Scan for the cell matching the given text and deliver its [X, Y] coordinate at center. 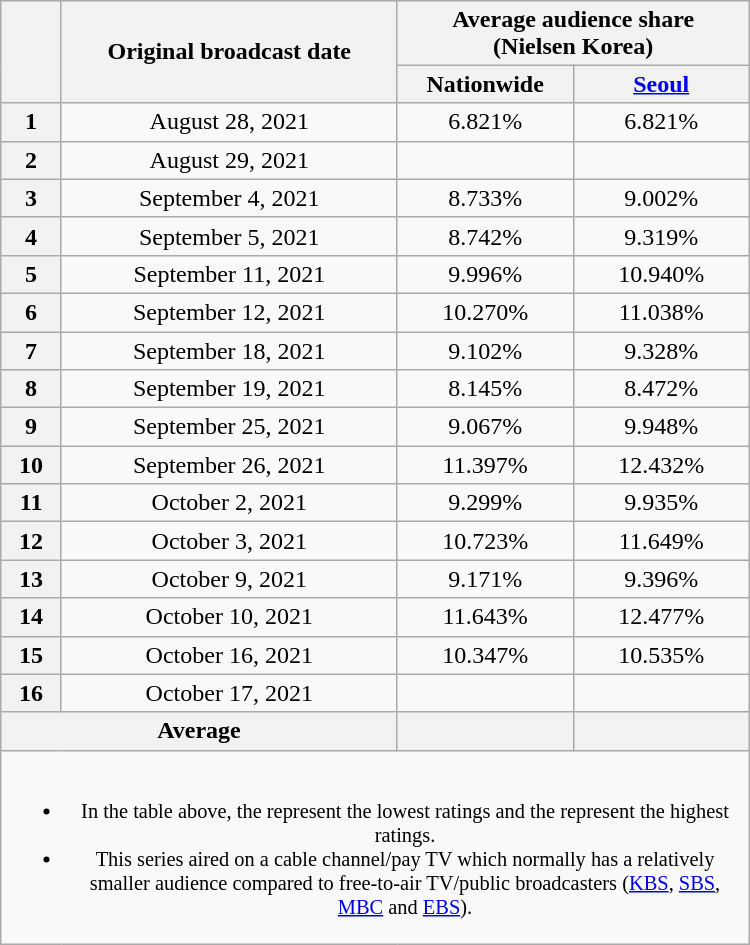
September 18, 2021 [229, 351]
9.328% [661, 351]
September 19, 2021 [229, 389]
September 12, 2021 [229, 312]
10.347% [485, 655]
Seoul [661, 84]
11.649% [661, 541]
Average audience share(Nielsen Korea) [573, 32]
Original broadcast date [229, 52]
1 [32, 122]
October 17, 2021 [229, 693]
12.432% [661, 465]
5 [32, 274]
October 9, 2021 [229, 579]
13 [32, 579]
11 [32, 503]
2 [32, 160]
August 29, 2021 [229, 160]
10 [32, 465]
9 [32, 427]
9.299% [485, 503]
9.067% [485, 427]
6 [32, 312]
3 [32, 198]
11.397% [485, 465]
October 16, 2021 [229, 655]
September 26, 2021 [229, 465]
8.733% [485, 198]
September 4, 2021 [229, 198]
9.935% [661, 503]
15 [32, 655]
10.723% [485, 541]
October 10, 2021 [229, 617]
9.396% [661, 579]
8 [32, 389]
9.171% [485, 579]
September 25, 2021 [229, 427]
October 2, 2021 [229, 503]
8.742% [485, 236]
11.643% [485, 617]
4 [32, 236]
9.948% [661, 427]
August 28, 2021 [229, 122]
9.102% [485, 351]
Nationwide [485, 84]
Average [199, 731]
September 5, 2021 [229, 236]
September 11, 2021 [229, 274]
11.038% [661, 312]
10.270% [485, 312]
7 [32, 351]
8.472% [661, 389]
8.145% [485, 389]
10.535% [661, 655]
10.940% [661, 274]
16 [32, 693]
12 [32, 541]
9.319% [661, 236]
14 [32, 617]
9.996% [485, 274]
October 3, 2021 [229, 541]
9.002% [661, 198]
12.477% [661, 617]
